Find where the given text appears and provide that cell's center as (x, y) coordinate. 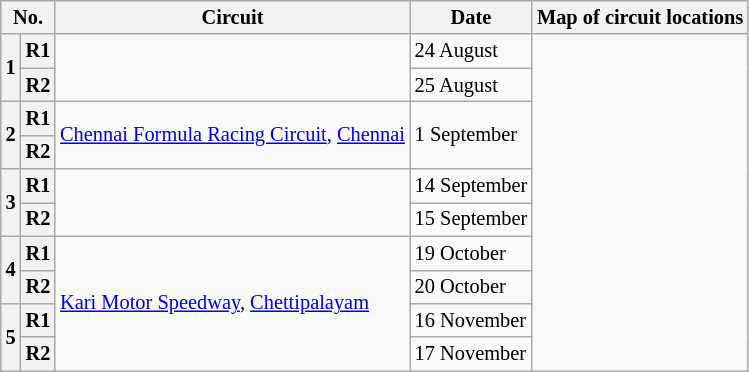
4 (11, 270)
1 September (471, 134)
3 (11, 202)
15 September (471, 219)
24 August (471, 51)
5 (11, 336)
Date (471, 17)
Kari Motor Speedway, Chettipalayam (232, 304)
Circuit (232, 17)
Chennai Formula Racing Circuit, Chennai (232, 134)
1 (11, 68)
14 September (471, 186)
19 October (471, 253)
25 August (471, 85)
Map of circuit locations (640, 17)
17 November (471, 354)
No. (28, 17)
20 October (471, 287)
16 November (471, 320)
2 (11, 134)
